Find where the given text appears and provide that cell's center as (x, y) coordinate. 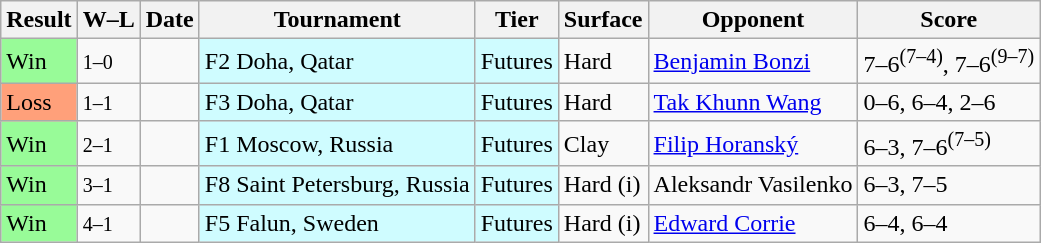
6–4, 6–4 (949, 223)
3–1 (108, 185)
7–6(7–4), 7–6(9–7) (949, 62)
Date (170, 20)
6–3, 7–5 (949, 185)
1–0 (108, 62)
F2 Doha, Qatar (337, 62)
Tournament (337, 20)
4–1 (108, 223)
F8 Saint Petersburg, Russia (337, 185)
1–1 (108, 102)
Aleksandr Vasilenko (753, 185)
Clay (603, 144)
2–1 (108, 144)
Opponent (753, 20)
F5 Falun, Sweden (337, 223)
Result (39, 20)
Surface (603, 20)
Benjamin Bonzi (753, 62)
F1 Moscow, Russia (337, 144)
6–3, 7–6(7–5) (949, 144)
Score (949, 20)
Loss (39, 102)
Tier (516, 20)
F3 Doha, Qatar (337, 102)
W–L (108, 20)
Edward Corrie (753, 223)
Tak Khunn Wang (753, 102)
Filip Horanský (753, 144)
0–6, 6–4, 2–6 (949, 102)
